Scan for the cell matching the given text and deliver its [X, Y] coordinate at center. 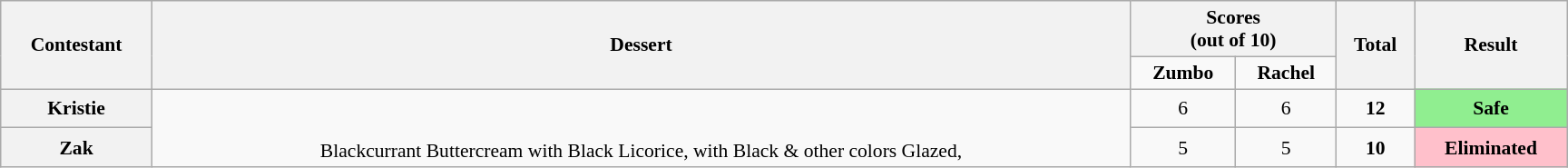
10 [1376, 147]
Safe [1491, 109]
Zak [76, 147]
Dessert [641, 45]
Rachel [1287, 73]
Kristie [76, 109]
Contestant [76, 45]
Total [1376, 45]
Eliminated [1491, 147]
Result [1491, 45]
Blackcurrant Buttercream with Black Licorice, with Black & other colors Glazed, [641, 129]
Zumbo [1183, 73]
12 [1376, 109]
Scores(out of 10) [1234, 29]
